Extract the [X, Y] coordinate from the center of the cell holding the provided text.  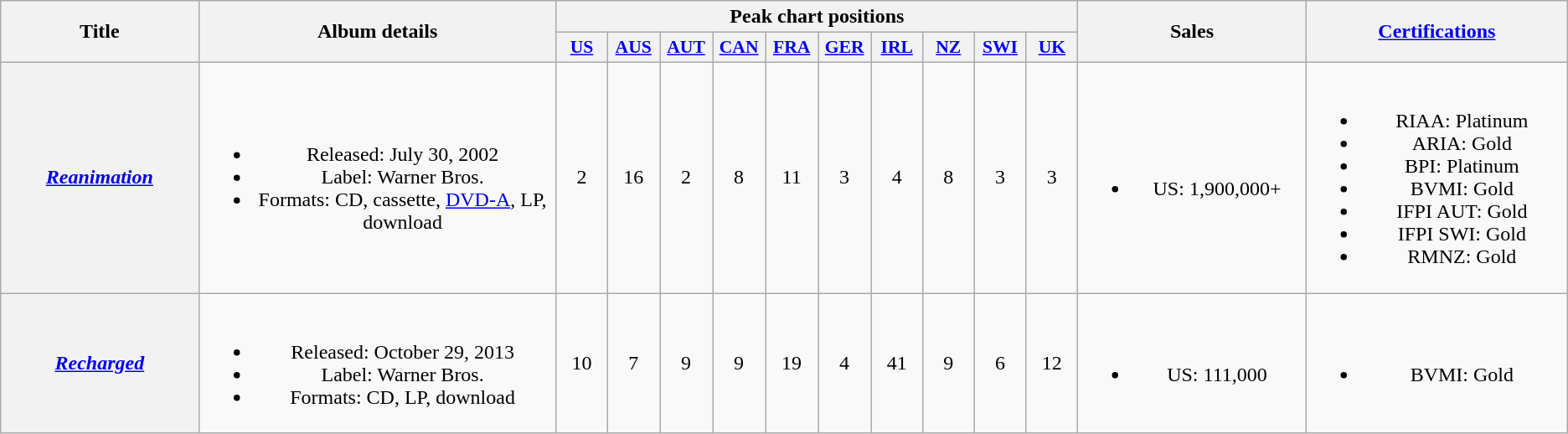
IRL [897, 48]
7 [633, 364]
Reanimation [100, 178]
RIAA: PlatinumARIA: GoldBPI: PlatinumBVMI: GoldIFPI AUT: GoldIFPI SWI: GoldRMNZ: Gold [1436, 178]
AUS [633, 48]
CAN [739, 48]
NZ [948, 48]
10 [581, 364]
Released: October 29, 2013Label: Warner Bros.Formats: CD, LP, download [377, 364]
US: 111,000 [1191, 364]
GER [844, 48]
Recharged [100, 364]
FRA [792, 48]
19 [792, 364]
16 [633, 178]
BVMI: Gold [1436, 364]
Released: July 30, 2002Label: Warner Bros.Formats: CD, cassette, DVD-A, LP, download [377, 178]
Peak chart positions [817, 17]
Sales [1191, 32]
41 [897, 364]
Album details [377, 32]
Certifications [1436, 32]
UK [1052, 48]
US: 1,900,000+ [1191, 178]
12 [1052, 364]
Title [100, 32]
SWI [1000, 48]
US [581, 48]
6 [1000, 364]
11 [792, 178]
AUT [687, 48]
